Return [X, Y] of the center of cell containing provided text 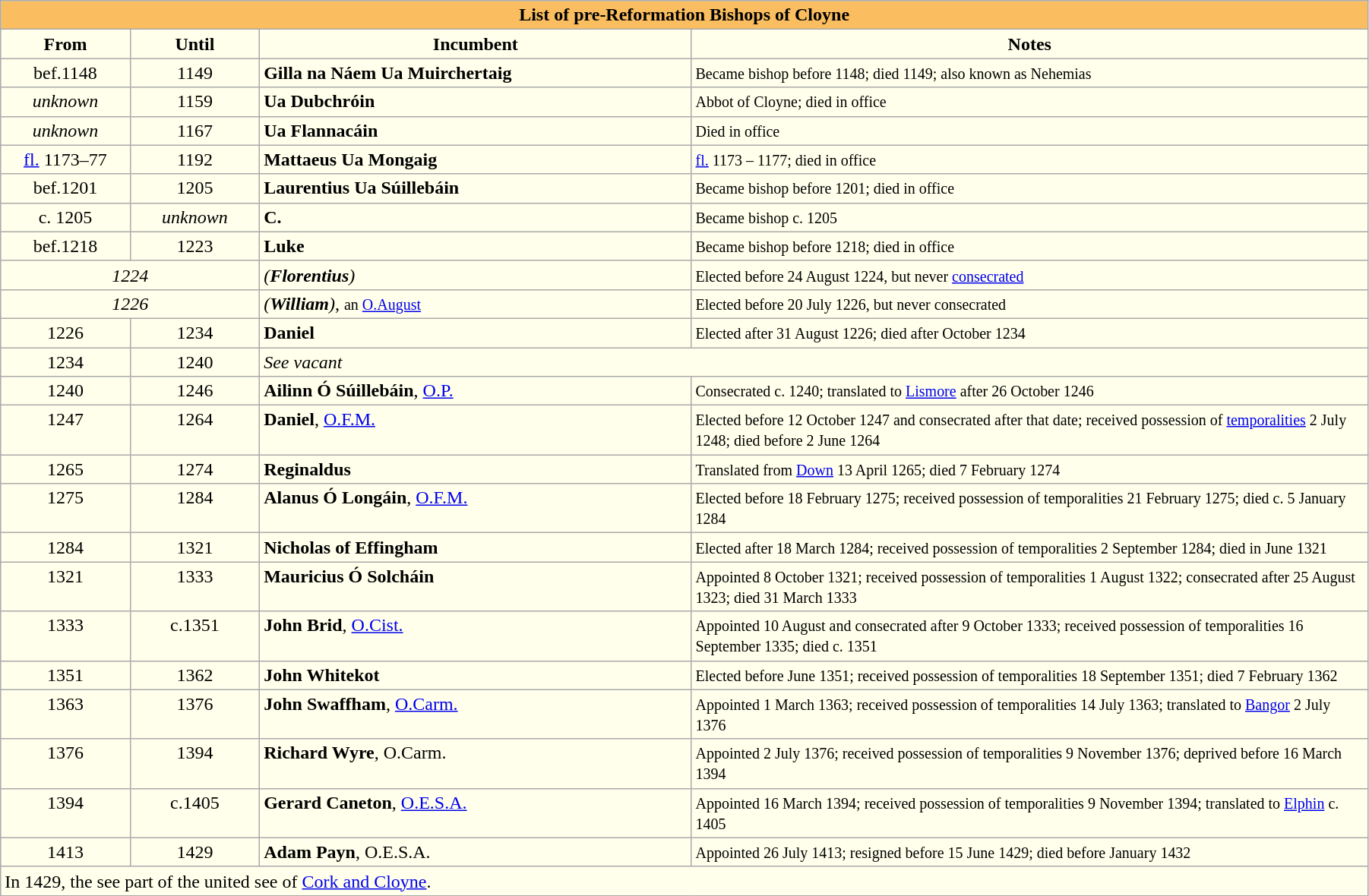
Appointed 1 March 1363; received possession of temporalities 14 July 1363; translated to Bangor 2 July 1376 [1029, 714]
Nicholas of Effingham [476, 547]
1274 [194, 469]
Laurentius Ua Súillebáin [476, 188]
See vacant [814, 362]
Became bishop before 1201; died in office [1029, 188]
Mauricius Ó Solcháin [476, 586]
C. [476, 217]
(Florentius) [476, 275]
bef.1148 [65, 73]
List of pre-Reformation Bishops of Cloyne [684, 15]
Became bishop c. 1205 [1029, 217]
Died in office [1029, 131]
bef.1201 [65, 188]
Became bishop before 1148; died 1149; also known as Nehemias [1029, 73]
From [65, 44]
Translated from Down 13 April 1265; died 7 February 1274 [1029, 469]
Adam Payn, O.E.S.A. [476, 852]
Appointed 26 July 1413; resigned before 15 June 1429; died before January 1432 [1029, 852]
1363 [65, 714]
1351 [65, 675]
1265 [65, 469]
Gerard Caneton, O.E.S.A. [476, 812]
1205 [194, 188]
John Swaffham, O.Carm. [476, 714]
Ailinn Ó Súillebáin, O.P. [476, 391]
Gilla na Náem Ua Muirchertaig [476, 73]
fl. 1173–77 [65, 159]
1247 [65, 430]
(William), an O.August [476, 304]
bef.1218 [65, 246]
1413 [65, 852]
1149 [194, 73]
Elected before 24 August 1224, but never consecrated [1029, 275]
Alanus Ó Longáin, O.F.M. [476, 509]
Incumbent [476, 44]
Richard Wyre, O.Carm. [476, 764]
1362 [194, 675]
1275 [65, 509]
Ua Dubchróin [476, 102]
Notes [1029, 44]
John Whitekot [476, 675]
1264 [194, 430]
Elected before June 1351; received possession of temporalities 18 September 1351; died 7 February 1362 [1029, 675]
Elected before 12 October 1247 and consecrated after that date; received possession of temporalities 2 July 1248; died before 2 June 1264 [1029, 430]
In 1429, the see part of the united see of Cork and Cloyne. [684, 881]
Elected before 18 February 1275; received possession of temporalities 21 February 1275; died c. 5 January 1284 [1029, 509]
Appointed 16 March 1394; received possession of temporalities 9 November 1394; translated to Elphin c. 1405 [1029, 812]
Appointed 8 October 1321; received possession of temporalities 1 August 1322; consecrated after 25 August 1323; died 31 March 1333 [1029, 586]
c. 1205 [65, 217]
Ua Flannacáin [476, 131]
Became bishop before 1218; died in office [1029, 246]
Mattaeus Ua Mongaig [476, 159]
Elected after 31 August 1226; died after October 1234 [1029, 333]
1429 [194, 852]
1223 [194, 246]
Appointed 2 July 1376; received possession of temporalities 9 November 1376; deprived before 16 March 1394 [1029, 764]
Elected after 18 March 1284; received possession of temporalities 2 September 1284; died in June 1321 [1029, 547]
Elected before 20 July 1226, but never consecrated [1029, 304]
Luke [476, 246]
fl. 1173 – 1177; died in office [1029, 159]
1246 [194, 391]
Daniel, O.F.M. [476, 430]
1192 [194, 159]
1167 [194, 131]
c.1405 [194, 812]
Daniel [476, 333]
Until [194, 44]
Abbot of Cloyne; died in office [1029, 102]
Consecrated c. 1240; translated to Lismore after 26 October 1246 [1029, 391]
Appointed 10 August and consecrated after 9 October 1333; received possession of temporalities 16 September 1335; died c. 1351 [1029, 636]
John Brid, O.Cist. [476, 636]
1159 [194, 102]
Reginaldus [476, 469]
1224 [131, 275]
c.1351 [194, 636]
